Capture the cell that displays the provided text and extract its (x, y) central coordinate. 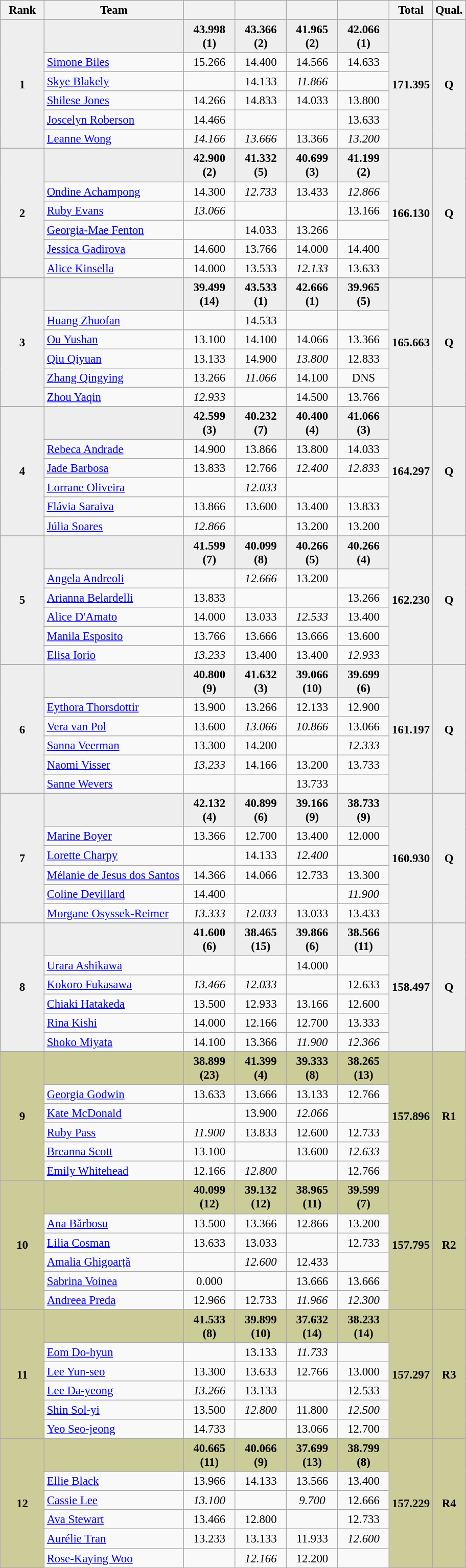
Coline Devillard (113, 894)
39.899 (10) (261, 1326)
40.266 (5) (313, 553)
Ruby Pass (113, 1133)
161.197 (411, 729)
Breanna Scott (113, 1152)
10 (22, 1245)
38.566 (11) (364, 939)
Arianna Belardelli (113, 598)
Júlia Soares (113, 526)
Eom Do-hyun (113, 1352)
14.600 (209, 249)
9.700 (313, 1501)
40.266 (4) (364, 553)
12.066 (313, 1113)
Zhang Qingying (113, 378)
12 (22, 1504)
157.896 (411, 1116)
41.965 (2) (313, 37)
39.965 (5) (364, 294)
157.795 (411, 1245)
40.232 (7) (261, 423)
Ou Yushan (113, 340)
Lorrane Oliveira (113, 488)
12.333 (364, 746)
39.166 (9) (313, 810)
37.632 (14) (313, 1326)
Elisa Iorio (113, 655)
40.800 (9) (209, 681)
4 (22, 471)
13.966 (209, 1481)
Mélanie de Jesus dos Santos (113, 875)
Eythora Thorsdottir (113, 707)
6 (22, 729)
12.433 (313, 1262)
5 (22, 601)
38.965 (11) (313, 1197)
40.400 (4) (313, 423)
Naomi Visser (113, 765)
41.632 (3) (261, 681)
Sabrina Voinea (113, 1281)
157.229 (411, 1504)
Cassie Lee (113, 1501)
11.933 (313, 1539)
Vera van Pol (113, 727)
14.566 (313, 62)
12.200 (313, 1558)
Shoko Miyata (113, 1042)
Qual. (449, 10)
12.500 (364, 1410)
13.000 (364, 1371)
14.466 (209, 120)
Skye Blakely (113, 82)
39.333 (8) (313, 1068)
Chiaki Hatakeda (113, 1004)
162.230 (411, 601)
Jade Barbosa (113, 468)
Team (113, 10)
1 (22, 85)
Huang Zhuofan (113, 320)
Jessica Gadirova (113, 249)
Kate McDonald (113, 1113)
12.000 (364, 836)
Ruby Evans (113, 210)
14.500 (313, 397)
Georgia Godwin (113, 1095)
R3 (449, 1374)
R2 (449, 1245)
11 (22, 1374)
41.399 (4) (261, 1068)
14.200 (261, 746)
Rose-Kaying Woo (113, 1558)
11.800 (313, 1410)
41.600 (6) (209, 939)
38.899 (23) (209, 1068)
Rina Kishi (113, 1023)
Georgia-Mae Fenton (113, 230)
11.066 (261, 378)
Manila Esposito (113, 636)
Urara Ashikawa (113, 965)
40.899 (6) (261, 810)
42.132 (4) (209, 810)
14.533 (261, 320)
Leanne Wong (113, 139)
39.499 (14) (209, 294)
14.833 (261, 101)
43.533 (1) (261, 294)
41.199 (2) (364, 165)
2 (22, 213)
41.332 (5) (261, 165)
Simone Biles (113, 62)
Sanna Veerman (113, 746)
Alice Kinsella (113, 268)
Joscelyn Roberson (113, 120)
7 (22, 858)
10.866 (313, 727)
Lorette Charpy (113, 856)
38.465 (15) (261, 939)
38.799 (8) (364, 1456)
Aurélie Tran (113, 1539)
13.533 (261, 268)
43.998 (1) (209, 37)
Shin Sol-yi (113, 1410)
Alice D'Amato (113, 617)
11.966 (313, 1300)
Kokoro Fukasawa (113, 985)
14.633 (364, 62)
41.066 (3) (364, 423)
Lilia Cosman (113, 1243)
R1 (449, 1116)
Zhou Yaqin (113, 397)
12.966 (209, 1300)
Amalia Ghigoarță (113, 1262)
40.099 (12) (209, 1197)
160.930 (411, 858)
43.366 (2) (261, 37)
171.395 (411, 85)
Emily Whitehead (113, 1171)
158.497 (411, 987)
39.132 (12) (261, 1197)
Rank (22, 10)
42.599 (3) (209, 423)
40.066 (9) (261, 1456)
40.099 (8) (261, 553)
15.266 (209, 62)
14.733 (209, 1429)
R4 (449, 1504)
39.866 (6) (313, 939)
Angela Andreoli (113, 578)
38.733 (9) (364, 810)
Qiu Qiyuan (113, 359)
Ellie Black (113, 1481)
0.000 (209, 1281)
38.265 (13) (364, 1068)
Marine Boyer (113, 836)
39.699 (6) (364, 681)
41.599 (7) (209, 553)
Ondine Achampong (113, 192)
Shilese Jones (113, 101)
Ava Stewart (113, 1519)
38.233 (14) (364, 1326)
Flávia Saraiva (113, 507)
Rebeca Andrade (113, 449)
12.900 (364, 707)
165.663 (411, 342)
157.297 (411, 1374)
Andreea Preda (113, 1300)
11.733 (313, 1352)
Yeo Seo-jeong (113, 1429)
Ana Bărbosu (113, 1223)
14.266 (209, 101)
8 (22, 987)
40.699 (3) (313, 165)
14.366 (209, 875)
13.566 (313, 1481)
Lee Yun-seo (113, 1371)
12.300 (364, 1300)
Lee Da-yeong (113, 1391)
Total (411, 10)
42.900 (2) (209, 165)
42.066 (1) (364, 37)
42.666 (1) (313, 294)
39.599 (7) (364, 1197)
DNS (364, 378)
40.665 (11) (209, 1456)
166.130 (411, 213)
12.366 (364, 1042)
14.300 (209, 192)
39.066 (10) (313, 681)
Morgane Osyssek-Reimer (113, 913)
3 (22, 342)
9 (22, 1116)
41.533 (8) (209, 1326)
37.699 (13) (313, 1456)
Sanne Wevers (113, 784)
164.297 (411, 471)
11.866 (313, 82)
